Search for the cell housing the specified text and yield its (x, y) center coordinate. 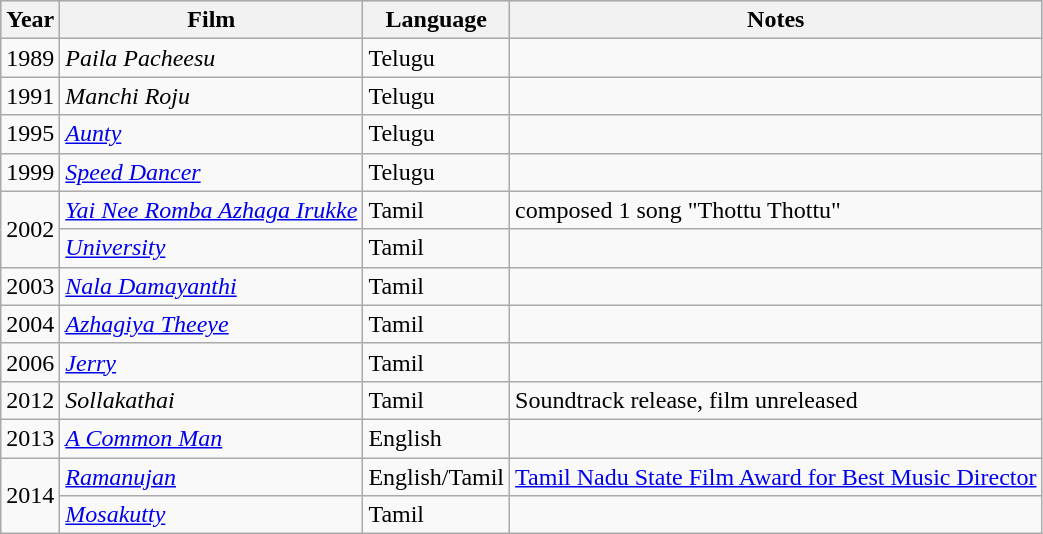
Speed Dancer (212, 172)
Tamil Nadu State Film Award for Best Music Director (776, 477)
Year (30, 20)
Ramanujan (212, 477)
Manchi Roju (212, 96)
Jerry (212, 362)
A Common Man (212, 438)
1995 (30, 134)
Yai Nee Romba Azhaga Irukke (212, 210)
1989 (30, 58)
Aunty (212, 134)
1991 (30, 96)
Mosakutty (212, 515)
Azhagiya Theeye (212, 324)
1999 (30, 172)
Soundtrack release, film unreleased (776, 400)
2003 (30, 286)
Film (212, 20)
Nala Damayanthi (212, 286)
University (212, 248)
2002 (30, 229)
2012 (30, 400)
2013 (30, 438)
Notes (776, 20)
Paila Pacheesu (212, 58)
2004 (30, 324)
2014 (30, 496)
composed 1 song "Thottu Thottu" (776, 210)
English/Tamil (436, 477)
2006 (30, 362)
English (436, 438)
Language (436, 20)
Sollakathai (212, 400)
